Capture the cell that displays the provided text and extract its [x, y] central coordinate. 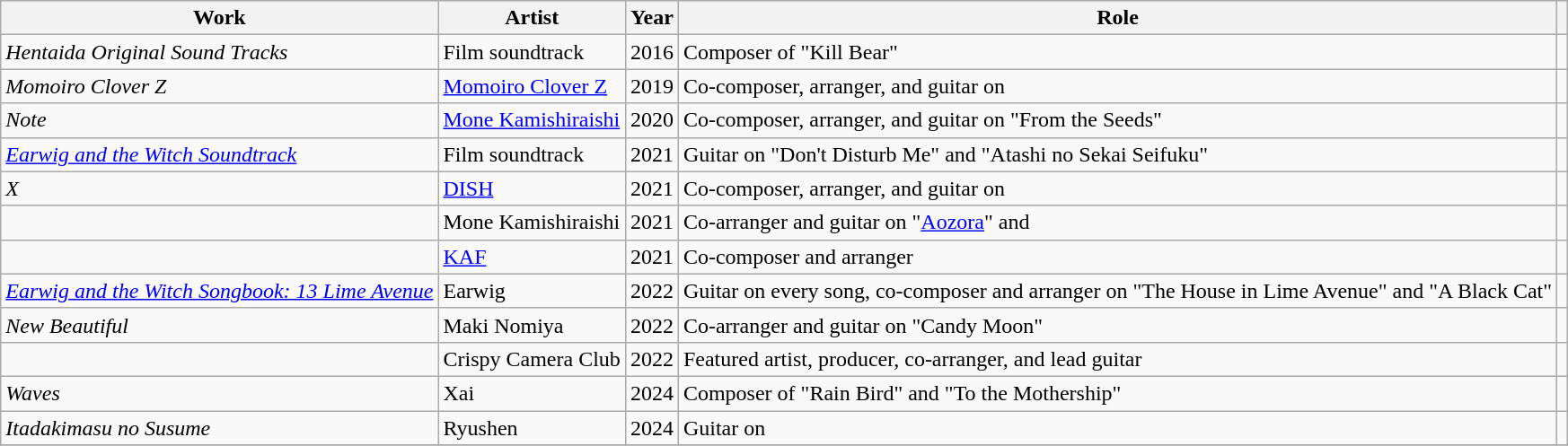
2019 [652, 86]
Featured artist, producer, co-arranger, and lead guitar [1117, 359]
Role [1117, 18]
KAF [532, 257]
2020 [652, 120]
DISH [532, 188]
Work [219, 18]
Crispy Camera Club [532, 359]
Artist [532, 18]
X [219, 188]
Waves [219, 393]
Composer of "Rain Bird" and "To the Mothership" [1117, 393]
Co-arranger and guitar on "Candy Moon" [1117, 325]
Note [219, 120]
Year [652, 18]
Hentaida Original Sound Tracks [219, 52]
Co-composer, arranger, and guitar on "From the Seeds" [1117, 120]
Co-arranger and guitar on "Aozora" and [1117, 223]
Guitar on "Don't Disturb Me" and "Atashi no Sekai Seifuku" [1117, 154]
New Beautiful [219, 325]
Co-composer and arranger [1117, 257]
2016 [652, 52]
Ryushen [532, 428]
Xai [532, 393]
Guitar on [1117, 428]
Maki Nomiya [532, 325]
Guitar on every song, co-composer and arranger on "The House in Lime Avenue" and "A Black Cat" [1117, 291]
Itadakimasu no Susume [219, 428]
Composer of "Kill Bear" [1117, 52]
Earwig and the Witch Soundtrack [219, 154]
Earwig and the Witch Songbook: 13 Lime Avenue [219, 291]
Earwig [532, 291]
